From the cell containing the given text, extract its center point as (X, Y) coordinate. 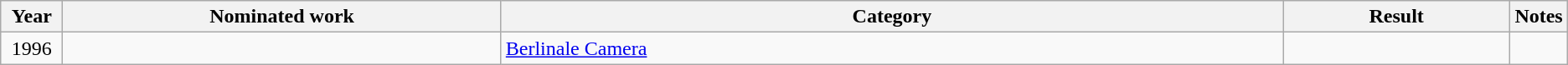
1996 (32, 48)
Berlinale Camera (891, 48)
Notes (1539, 17)
Year (32, 17)
Result (1397, 17)
Nominated work (281, 17)
Category (891, 17)
